Determine the [X, Y] coordinate at the center of the cell enclosing the given text.  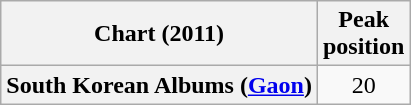
Peakposition [363, 34]
South Korean Albums (Gaon) [160, 85]
Chart (2011) [160, 34]
20 [363, 85]
